Return (X, Y) of the center of cell containing provided text 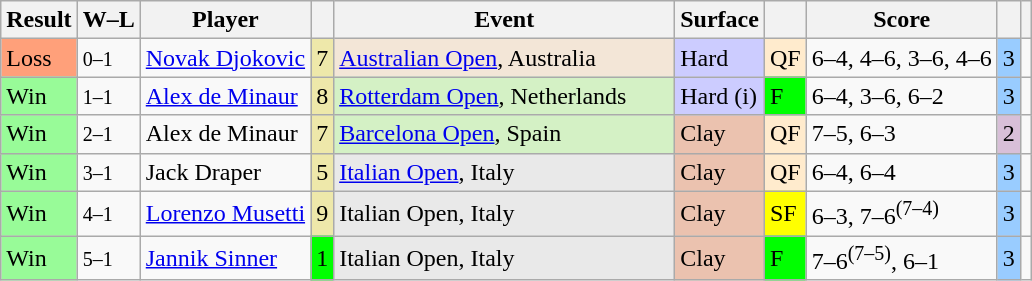
1 (322, 258)
6–4, 3–6, 6–2 (902, 96)
Score (902, 20)
Novak Djokovic (225, 58)
SF (785, 214)
Jannik Sinner (225, 258)
Result (39, 20)
6–4, 6–4 (902, 172)
4–1 (108, 214)
6–3, 7–6(7–4) (902, 214)
Barcelona Open, Spain (504, 134)
1–1 (108, 96)
9 (322, 214)
Player (225, 20)
Surface (720, 20)
0–1 (108, 58)
Hard (720, 58)
6–4, 4–6, 3–6, 4–6 (902, 58)
7–6(7–5), 6–1 (902, 258)
5–1 (108, 258)
2–1 (108, 134)
Lorenzo Musetti (225, 214)
Hard (i) (720, 96)
Loss (39, 58)
3–1 (108, 172)
Australian Open, Australia (504, 58)
8 (322, 96)
7–5, 6–3 (902, 134)
Rotterdam Open, Netherlands (504, 96)
W–L (108, 20)
Jack Draper (225, 172)
Event (504, 20)
5 (322, 172)
2 (1008, 134)
